Extract the (X, Y) coordinate from the center of the cell holding the provided text.  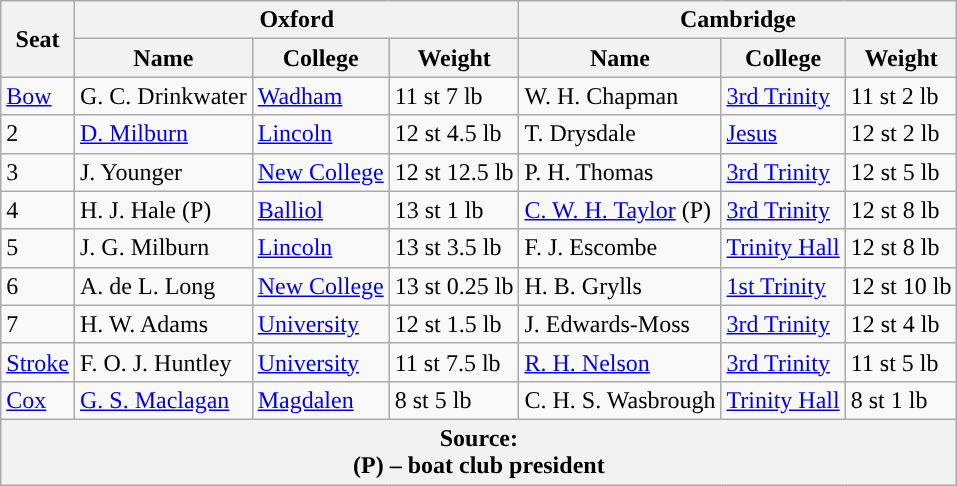
C. H. S. Wasbrough (620, 400)
T. Drysdale (620, 134)
A. de L. Long (163, 286)
P. H. Thomas (620, 172)
C. W. H. Taylor (P) (620, 210)
1st Trinity (783, 286)
4 (38, 210)
Jesus (783, 134)
12 st 5 lb (901, 172)
8 st 5 lb (454, 400)
13 st 0.25 lb (454, 286)
11 st 7 lb (454, 96)
12 st 12.5 lb (454, 172)
Cambridge (738, 20)
D. Milburn (163, 134)
12 st 4 lb (901, 324)
8 st 1 lb (901, 400)
6 (38, 286)
Cox (38, 400)
12 st 4.5 lb (454, 134)
Wadham (320, 96)
H. W. Adams (163, 324)
G. C. Drinkwater (163, 96)
Oxford (296, 20)
11 st 7.5 lb (454, 362)
Magdalen (320, 400)
J. Younger (163, 172)
G. S. Maclagan (163, 400)
12 st 10 lb (901, 286)
11 st 2 lb (901, 96)
Seat (38, 39)
7 (38, 324)
Source:(P) – boat club president (479, 452)
J. G. Milburn (163, 248)
J. Edwards-Moss (620, 324)
12 st 2 lb (901, 134)
R. H. Nelson (620, 362)
2 (38, 134)
W. H. Chapman (620, 96)
Stroke (38, 362)
H. J. Hale (P) (163, 210)
H. B. Grylls (620, 286)
F. O. J. Huntley (163, 362)
11 st 5 lb (901, 362)
13 st 1 lb (454, 210)
Bow (38, 96)
Balliol (320, 210)
12 st 1.5 lb (454, 324)
F. J. Escombe (620, 248)
13 st 3.5 lb (454, 248)
3 (38, 172)
5 (38, 248)
